Identify which cell holds the provided text, then report its [X, Y] central coordinate. 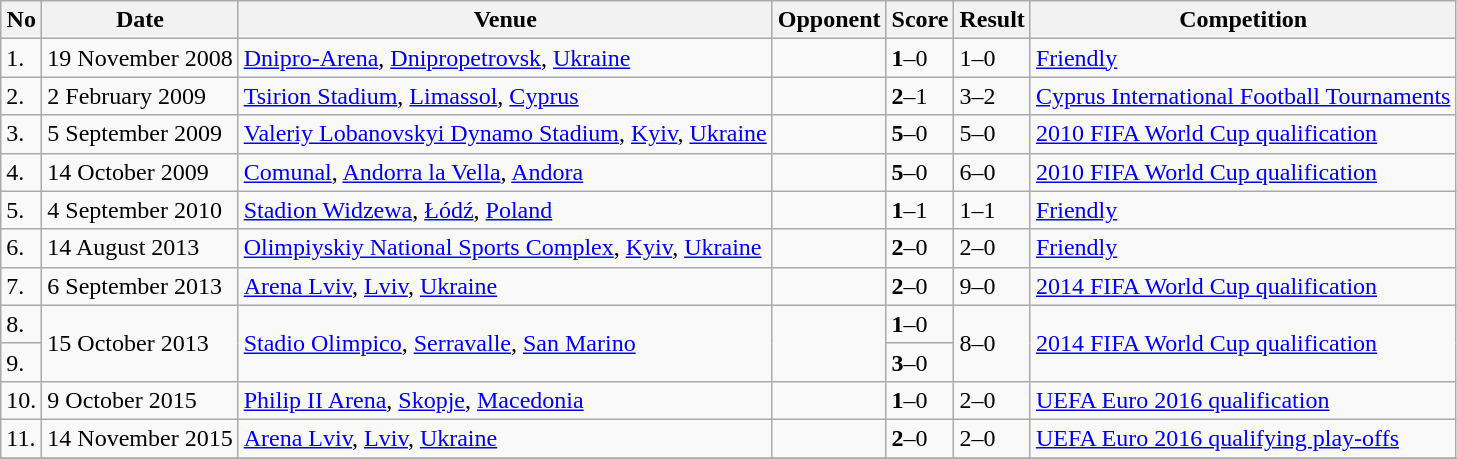
Valeriy Lobanovskyi Dynamo Stadium, Kyiv, Ukraine [505, 134]
4. [22, 172]
10. [22, 400]
5. [22, 210]
No [22, 20]
5 September 2009 [140, 134]
6–0 [992, 172]
Olimpiyskiy National Sports Complex, Kyiv, Ukraine [505, 248]
15 October 2013 [140, 343]
11. [22, 438]
Comunal, Andorra la Vella, Andora [505, 172]
Cyprus International Football Tournaments [1243, 96]
UEFA Euro 2016 qualifying play-offs [1243, 438]
14 August 2013 [140, 248]
Competition [1243, 20]
UEFA Euro 2016 qualification [1243, 400]
7. [22, 286]
Philip II Arena, Skopje, Macedonia [505, 400]
Venue [505, 20]
Result [992, 20]
14 November 2015 [140, 438]
4 September 2010 [140, 210]
3–2 [992, 96]
2. [22, 96]
3–0 [920, 362]
Score [920, 20]
19 November 2008 [140, 58]
Date [140, 20]
2 February 2009 [140, 96]
8–0 [992, 343]
Stadio Olimpico, Serravalle, San Marino [505, 343]
Stadion Widzewa, Łódź, Poland [505, 210]
9–0 [992, 286]
6. [22, 248]
Dnipro-Arena, Dnipropetrovsk, Ukraine [505, 58]
9. [22, 362]
6 September 2013 [140, 286]
Tsirion Stadium, Limassol, Cyprus [505, 96]
9 October 2015 [140, 400]
Opponent [829, 20]
3. [22, 134]
1. [22, 58]
8. [22, 324]
14 October 2009 [140, 172]
2–1 [920, 96]
